Detect which cell encompasses the target text, then output its (X, Y) center coordinate. 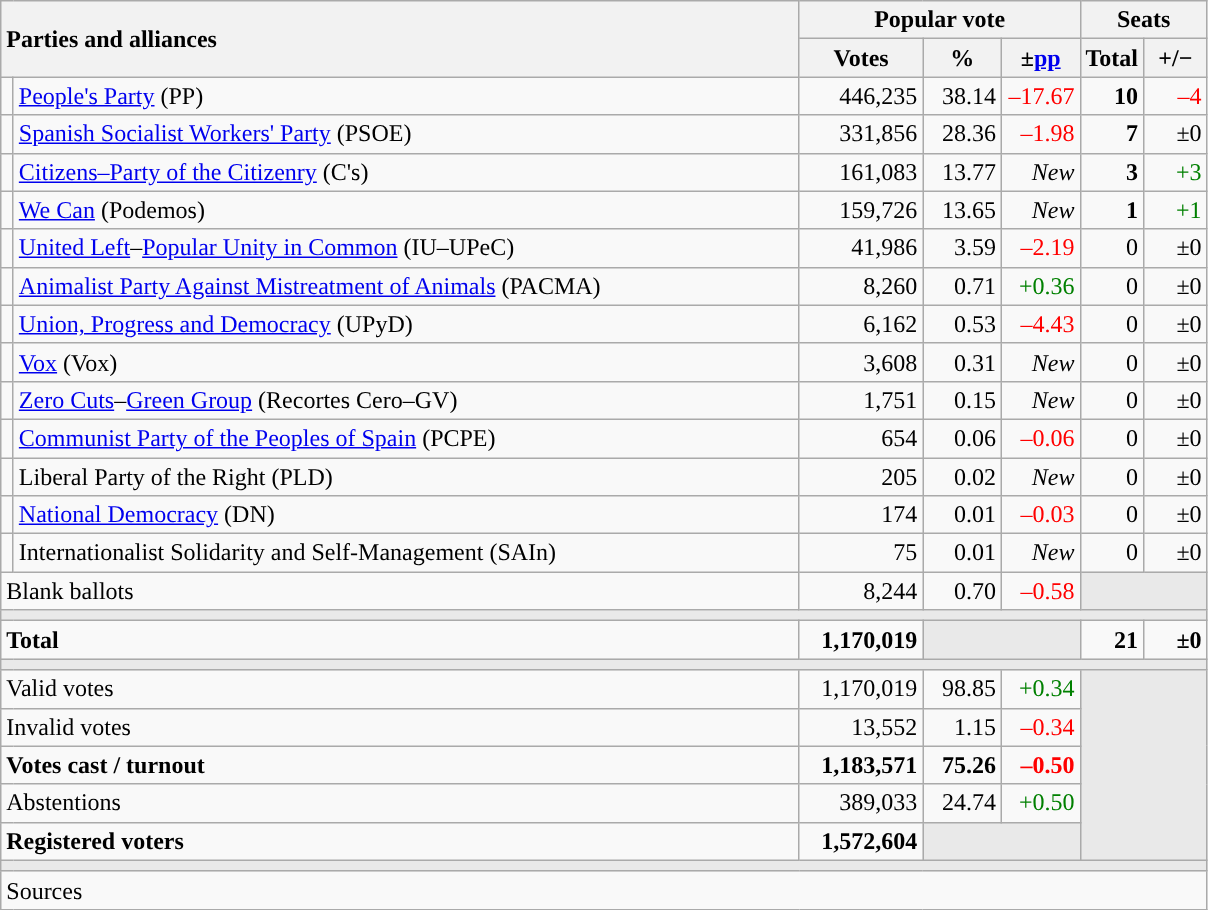
7 (1112, 134)
0.02 (962, 477)
6,162 (861, 324)
75 (861, 553)
Liberal Party of the Right (PLD) (406, 477)
Votes cast / turnout (400, 765)
0.31 (962, 362)
28.36 (962, 134)
0.71 (962, 286)
–0.06 (1040, 438)
±pp (1040, 58)
We Can (Podemos) (406, 210)
–0.58 (1040, 591)
–0.34 (1040, 727)
Animalist Party Against Mistreatment of Animals (PACMA) (406, 286)
+0.34 (1040, 689)
Seats (1144, 20)
Popular vote (940, 20)
–17.67 (1040, 96)
654 (861, 438)
205 (861, 477)
0.15 (962, 400)
Internationalist Solidarity and Self-Management (SAIn) (406, 553)
21 (1112, 640)
174 (861, 515)
98.85 (962, 689)
1,572,604 (861, 841)
Zero Cuts–Green Group (Recortes Cero–GV) (406, 400)
161,083 (861, 172)
Sources (604, 890)
13.77 (962, 172)
+/− (1176, 58)
0.06 (962, 438)
446,235 (861, 96)
Communist Party of the Peoples of Spain (PCPE) (406, 438)
–4.43 (1040, 324)
Citizens–Party of the Citizenry (C's) (406, 172)
Abstentions (400, 803)
–4 (1176, 96)
3.59 (962, 248)
Parties and alliances (400, 39)
75.26 (962, 765)
0.70 (962, 591)
–0.50 (1040, 765)
Vox (Vox) (406, 362)
13.65 (962, 210)
3 (1112, 172)
13,552 (861, 727)
389,033 (861, 803)
331,856 (861, 134)
+0.50 (1040, 803)
% (962, 58)
–0.03 (1040, 515)
Spanish Socialist Workers' Party (PSOE) (406, 134)
0.53 (962, 324)
Blank ballots (400, 591)
159,726 (861, 210)
+3 (1176, 172)
People's Party (PP) (406, 96)
10 (1112, 96)
Valid votes (400, 689)
Votes (861, 58)
National Democracy (DN) (406, 515)
1.15 (962, 727)
1,751 (861, 400)
1,183,571 (861, 765)
Registered voters (400, 841)
United Left–Popular Unity in Common (IU–UPeC) (406, 248)
+0.36 (1040, 286)
41,986 (861, 248)
8,244 (861, 591)
–2.19 (1040, 248)
3,608 (861, 362)
+1 (1176, 210)
Union, Progress and Democracy (UPyD) (406, 324)
–1.98 (1040, 134)
1 (1112, 210)
Invalid votes (400, 727)
24.74 (962, 803)
8,260 (861, 286)
38.14 (962, 96)
